Return (X, Y) of the center of cell containing provided text 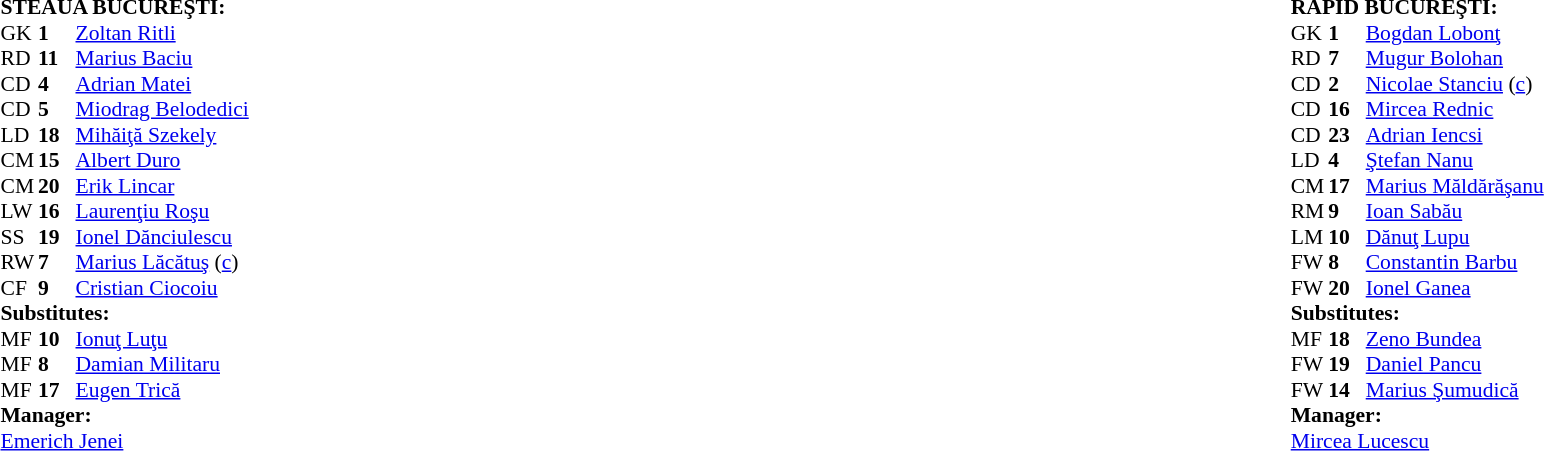
23 (1347, 135)
CF (19, 288)
SS (19, 237)
Nicolae Stanciu (c) (1455, 84)
RW (19, 263)
Constantin Barbu (1455, 263)
Albert Duro (162, 161)
Marius Şumudică (1455, 390)
Ionel Dănciulescu (162, 237)
Marius Lăcătuş (c) (162, 263)
Daniel Pancu (1455, 365)
RM (1310, 211)
Marius Măldărăşanu (1455, 186)
Miodrag Belodedici (162, 109)
Zeno Bundea (1455, 339)
Zoltan Ritli (162, 33)
5 (57, 109)
15 (57, 161)
Ionel Ganea (1455, 288)
2 (1347, 84)
Ioan Sabău (1455, 211)
Adrian Matei (162, 84)
LM (1310, 237)
LW (19, 211)
Damian Militaru (162, 365)
Ionuţ Luţu (162, 339)
Cristian Ciocoiu (162, 288)
Erik Lincar (162, 186)
Mihăiţă Szekely (162, 135)
Ştefan Nanu (1455, 161)
Laurenţiu Roşu (162, 211)
Adrian Iencsi (1455, 135)
11 (57, 59)
Mircea Rednic (1455, 109)
Mugur Bolohan (1455, 59)
14 (1347, 390)
Bogdan Lobonţ (1455, 33)
Marius Baciu (162, 59)
Eugen Trică (162, 390)
Dănuţ Lupu (1455, 237)
